Pinpoint the cell where the given text exists, returning its [x, y] midpoint coordinate. 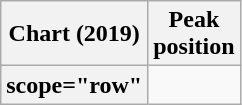
Peak position [194, 34]
scope="row" [74, 85]
Chart (2019) [74, 34]
